Return (X, Y) of the center of cell containing provided text 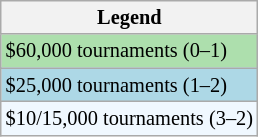
$60,000 tournaments (0–1) (130, 51)
$25,000 tournaments (1–2) (130, 85)
$10/15,000 tournaments (3–2) (130, 118)
Legend (130, 17)
